Extract the [x, y] coordinate from the center of the cell holding the provided text.  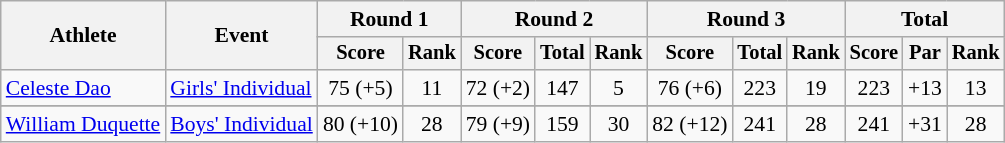
30 [619, 124]
Event [242, 36]
11 [432, 88]
Celeste Dao [84, 88]
72 (+2) [498, 88]
82 (+12) [690, 124]
+13 [925, 88]
76 (+6) [690, 88]
19 [816, 88]
159 [562, 124]
William Duquette [84, 124]
Round 2 [554, 19]
Athlete [84, 36]
+31 [925, 124]
Round 3 [746, 19]
147 [562, 88]
Girls' Individual [242, 88]
Par [925, 54]
75 (+5) [360, 88]
80 (+10) [360, 124]
79 (+9) [498, 124]
Round 1 [390, 19]
13 [976, 88]
5 [619, 88]
Boys' Individual [242, 124]
